Return [x, y] of the center of cell containing provided text 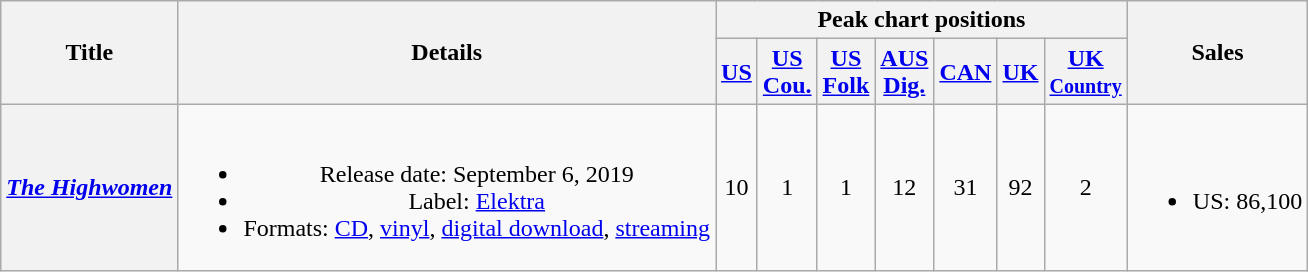
UK Country [1086, 72]
2 [1086, 188]
Title [90, 52]
AUSDig. [904, 72]
US [737, 72]
10 [737, 188]
Sales [1217, 52]
Release date: September 6, 2019Label: ElektraFormats: CD, vinyl, digital download, streaming [447, 188]
US: 86,100 [1217, 188]
The Highwomen [90, 188]
CAN [966, 72]
Details [447, 52]
92 [1020, 188]
UK [1020, 72]
Peak chart positions [922, 20]
USFolk [846, 72]
USCou. [787, 72]
31 [966, 188]
12 [904, 188]
